Identify which cell holds the provided text, then report its (X, Y) central coordinate. 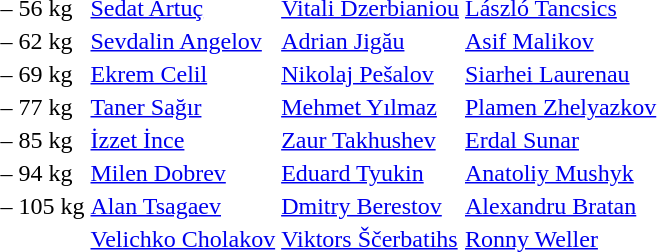
Adrian Jigău (370, 41)
Nikolaj Pešalov (370, 74)
Milen Dobrev (183, 173)
Alan Tsagaev (183, 206)
Eduard Tyukin (370, 173)
Ekrem Celil (183, 74)
İzzet İnce (183, 140)
Sevdalin Angelov (183, 41)
Dmitry Berestov (370, 206)
Taner Sağır (183, 107)
Siarhei Laurenau (560, 74)
Mehmet Yılmaz (370, 107)
Plamen Zhelyazkov (560, 107)
Asif Malikov (560, 41)
Alexandru Bratan (560, 206)
Anatoliy Mushyk (560, 173)
Erdal Sunar (560, 140)
Zaur Takhushev (370, 140)
